Return (x, y) of the center of cell containing provided text 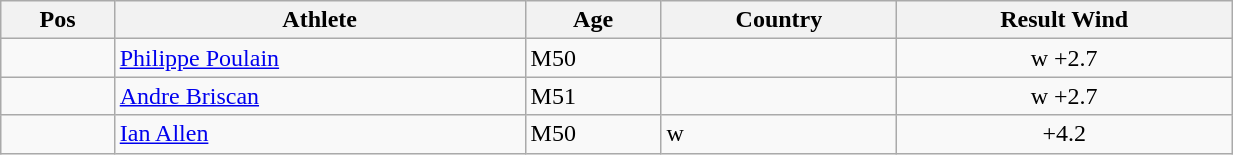
Pos (58, 20)
Ian Allen (320, 134)
M51 (593, 96)
Athlete (320, 20)
+4.2 (1064, 134)
w (779, 134)
Result Wind (1064, 20)
Andre Briscan (320, 96)
Country (779, 20)
Philippe Poulain (320, 58)
Age (593, 20)
